Provide the [x, y] coordinate of the cell's center where the given text is located.  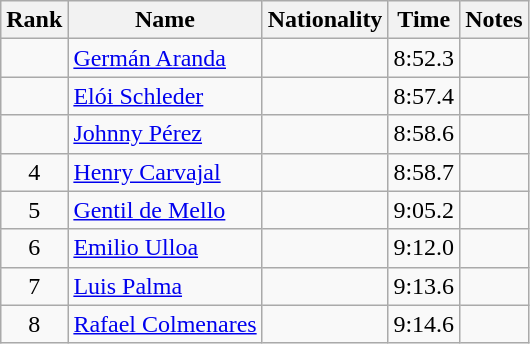
8:52.3 [424, 58]
9:13.6 [424, 286]
Luis Palma [165, 286]
Gentil de Mello [165, 210]
Henry Carvajal [165, 172]
Elói Schleder [165, 96]
Johnny Pérez [165, 134]
Germán Aranda [165, 58]
7 [34, 286]
9:14.6 [424, 324]
6 [34, 248]
Rank [34, 20]
Emilio Ulloa [165, 248]
5 [34, 210]
Time [424, 20]
Notes [494, 20]
8:58.7 [424, 172]
8 [34, 324]
8:57.4 [424, 96]
Name [165, 20]
Nationality [325, 20]
8:58.6 [424, 134]
Rafael Colmenares [165, 324]
4 [34, 172]
9:05.2 [424, 210]
9:12.0 [424, 248]
